Find where the given text appears and provide that cell's center as [X, Y] coordinate. 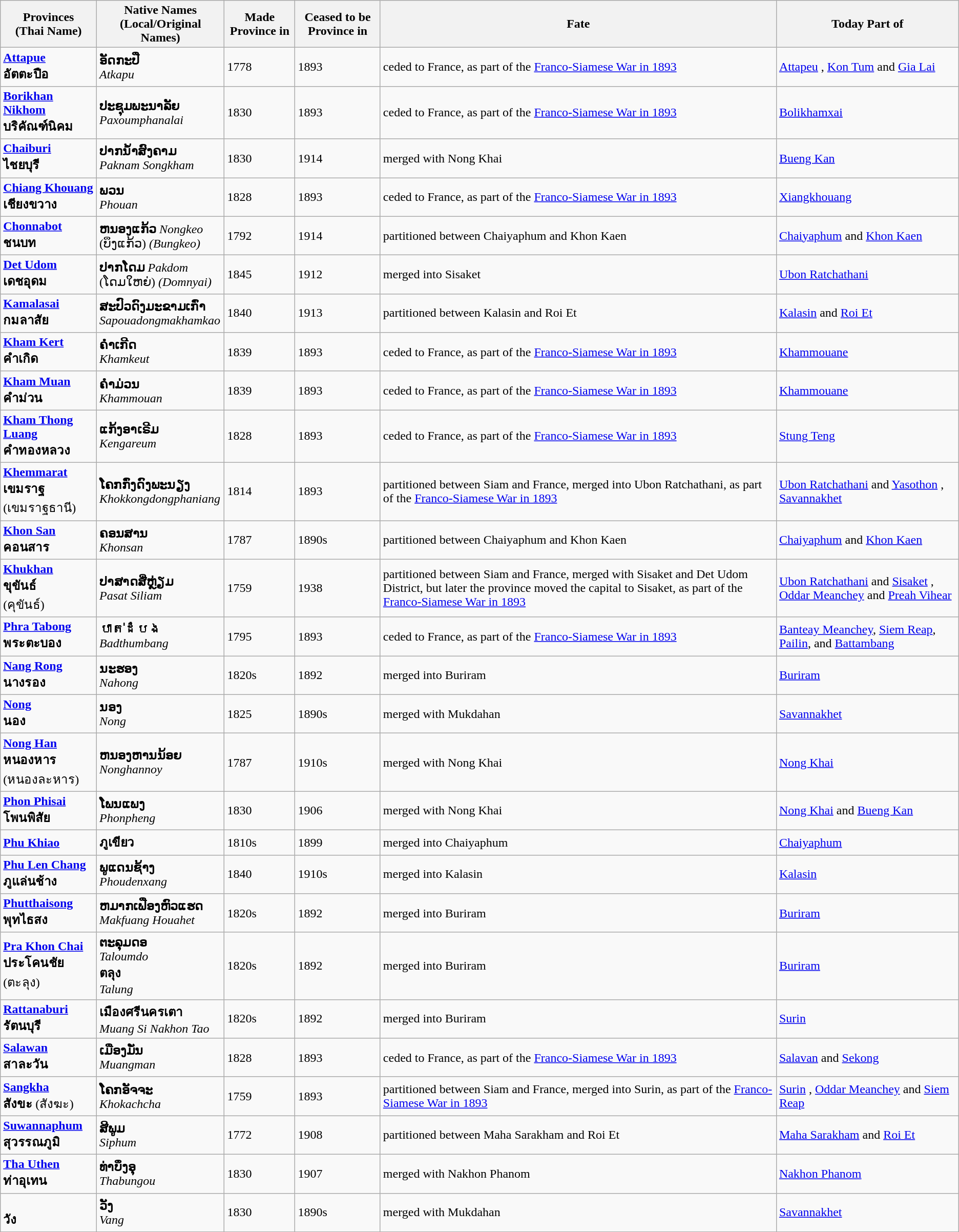
partitioned between Siam and France, merged into Ubon Ratchathani, as part of the Franco-Siamese War in 1893 [578, 491]
1913 [338, 313]
Bolikhamxai [867, 113]
Nang Rongนางรอง [49, 675]
Khemmaratเขมราฐ(เขมราฐธานี) [49, 491]
1845 [260, 275]
ເມືອງມັ່ນMuangman [160, 1058]
Nongนอง [49, 714]
Native Names(Local/Original Names) [160, 24]
Kham Kertคำเกิด [49, 352]
Phra Tabongพระตะบอง [49, 636]
Chaiburiไชยบุรี [49, 158]
Chiang Khouangเชียงขวาง [49, 197]
1899 [338, 843]
1825 [260, 714]
เมืองศรีนครเตาMuang Si Nakhon Tao [160, 1019]
partitioned between Maha Sarakham and Roi Et [578, 1135]
1912 [338, 275]
Chonnabotชนบท [49, 236]
ປາກນ້ຳສົງຄາມPaknam Songkham [160, 158]
Suwannaphumสุวรรณภูมิ [49, 1135]
ຫມາກເຟືອງຫົວແຮດMakfuang Houahet [160, 913]
Salawanสาละวัน [49, 1058]
ແກ້ງອາເຣີມKengareum [160, 437]
ພູແດນຊ້າງPhoudenxang [160, 874]
Nong Hanหนองหาร(หนองละหาร) [49, 763]
Banteay Meanchey, Siem Reap, Pailin, and Battambang [867, 636]
1810s [260, 843]
ປາກໂດມ Pakdom(ໂດມໃຫຍ່) (Domnyai) [160, 275]
ໂພນແພງPhonpheng [160, 811]
ພວນPhouan [160, 197]
Kham Muanคำม่วน [49, 391]
ຫນອງຫານນ້ອຍNonghannoy [160, 763]
Tha Uthenท่าอุเทน [49, 1174]
merged into Sisaket [578, 275]
ໂຄກກົ່ງດົງພະນຽງKhokkongdongphaniang [160, 491]
Nong Khai and Bueng Kan [867, 811]
Ubon Ratchathani and Sisaket , Oddar Meanchey and Preah Vihear [867, 588]
ຄຳເກີດKhamkeut [160, 352]
ປະຊຸມພະນາລັຍPaxoumphanalai [160, 113]
Phutthaisongพุทไธสง [49, 913]
Nakhon Phanom [867, 1174]
Phu Khiao [49, 843]
Xiangkhouang [867, 197]
1778 [260, 67]
1772 [260, 1135]
ນະຮອງNahong [160, 675]
Pra Khon Chaiประโคนชัย(ตะลุง) [49, 966]
Fate [578, 24]
Sangkhaสังขะ (สังฆะ) [49, 1096]
1938 [338, 588]
Bueng Kan [867, 158]
1908 [338, 1135]
Kalasin and Roi Et [867, 313]
Kham Thong Luangคำทองหลวง [49, 437]
Attapueอัตตะปือ [49, 67]
Phu Len Changภูแล่นช้าง [49, 874]
ຄອນສານKhonsan [160, 540]
បាត់ដំបងBadthumbang [160, 636]
Phon Phisaiโพนพิสัย [49, 811]
Kalasin [867, 874]
merged into Kalasin [578, 874]
1814 [260, 491]
Rattanaburiรัตนบุรี [49, 1019]
ສີພູມSiphum [160, 1135]
Borikhan Nikhomบริคัณฑ์นิคม [49, 113]
ໂຄກອັຈຈະKhokachcha [160, 1096]
1907 [338, 1174]
partitioned between Kalasin and Roi Et [578, 313]
ຄຳມ່ວນKhammouan [160, 391]
Khon Sanคอนสาร [49, 540]
ຫນອງແກ້ວ Nongkeo(ບຶງແກ້ວ) (Bungkeo) [160, 236]
Nong Khai [867, 763]
ຕະລຸມດອTaloumdoตลุงTalung [160, 966]
Chaiyaphum [867, 843]
Today Part of [867, 24]
Ceased to be Province in [338, 24]
partitioned between Siam and France, merged into Surin, as part of the Franco-Siamese War in 1893 [578, 1096]
Ubon Ratchathani and Yasothon , Savannakhet [867, 491]
1792 [260, 236]
Kamalasaiกมลาสัย [49, 313]
merged into Chaiyaphum [578, 843]
ອັດກະປືAtkapu [160, 67]
Khukhanขุขันธ์(คุขันธ์) [49, 588]
Ubon Ratchathani [867, 275]
Provinces(Thai Name) [49, 24]
Maha Sarakham and Roi Et [867, 1135]
ວັງVang [160, 1213]
ນອງNong [160, 714]
Det Udomเดชอุดม [49, 275]
Surin , Oddar Meanchey and Siem Reap [867, 1096]
Surin [867, 1019]
วัง [49, 1213]
Salavan and Sekong [867, 1058]
merged with Nakhon Phanom [578, 1174]
1795 [260, 636]
ປາສາດສີ່ຫຼ່ຽມPasat Siliam [160, 588]
1906 [338, 811]
ภูเขียว [160, 843]
Made Province in [260, 24]
Stung Teng [867, 437]
ສະປົວດົງມະຂາມເກົ່າSapouadongmakhamkao [160, 313]
Attapeu , Kon Tum and Gia Lai [867, 67]
ທ່າບຶງອຸThabungou [160, 1174]
